Determine the (X, Y) coordinate at the center of the cell enclosing the given text.  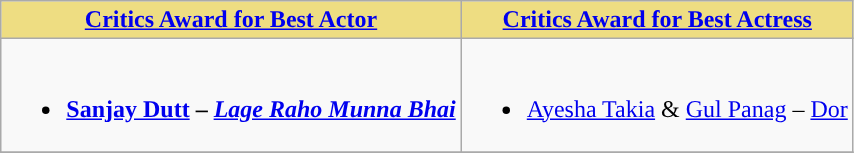
Critics Award for Best Actress (657, 20)
Sanjay Dutt – Lage Raho Munna Bhai (231, 96)
Critics Award for Best Actor (231, 20)
Ayesha Takia & Gul Panag – Dor (657, 96)
